Detect which cell encompasses the target text, then output its (X, Y) center coordinate. 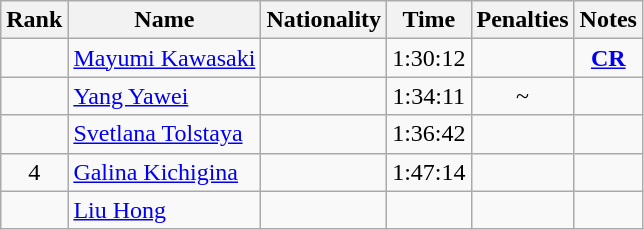
Name (164, 20)
CR (608, 58)
Rank (34, 20)
Liu Hong (164, 210)
Svetlana Tolstaya (164, 134)
~ (522, 96)
Nationality (324, 20)
1:34:11 (429, 96)
Time (429, 20)
4 (34, 172)
Penalties (522, 20)
Yang Yawei (164, 96)
1:36:42 (429, 134)
Mayumi Kawasaki (164, 58)
1:47:14 (429, 172)
Notes (608, 20)
Galina Kichigina (164, 172)
1:30:12 (429, 58)
